Pinpoint the cell where the given text exists, returning its (X, Y) midpoint coordinate. 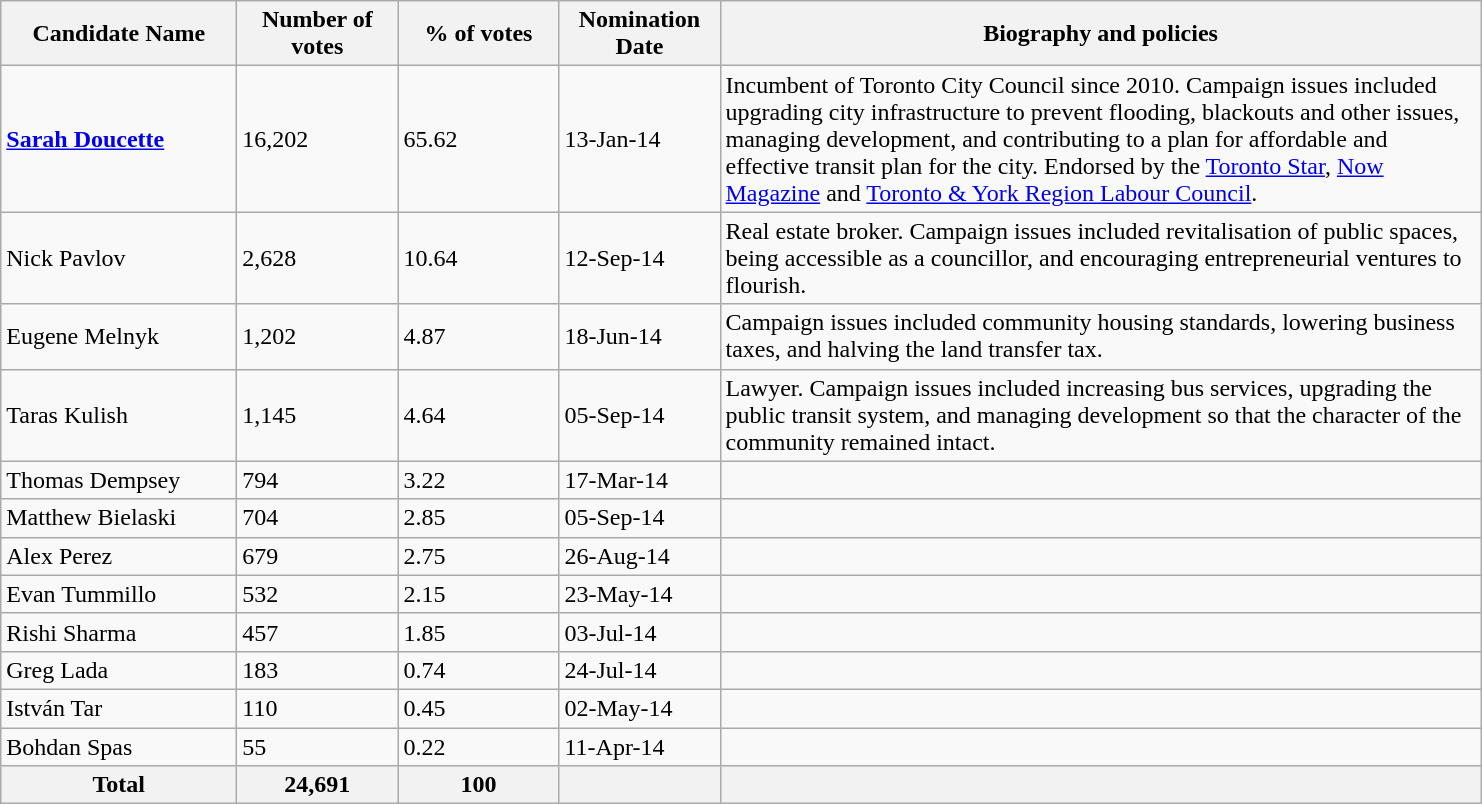
1,145 (318, 415)
4.87 (478, 336)
2.15 (478, 594)
679 (318, 556)
3.22 (478, 480)
1,202 (318, 336)
Greg Lada (119, 670)
457 (318, 632)
0.22 (478, 747)
24,691 (318, 785)
183 (318, 670)
18-Jun-14 (640, 336)
704 (318, 518)
Sarah Doucette (119, 139)
4.64 (478, 415)
2.85 (478, 518)
11-Apr-14 (640, 747)
Nomination Date (640, 34)
17-Mar-14 (640, 480)
16,202 (318, 139)
0.74 (478, 670)
55 (318, 747)
24-Jul-14 (640, 670)
Taras Kulish (119, 415)
% of votes (478, 34)
Bohdan Spas (119, 747)
Biography and policies (1100, 34)
0.45 (478, 708)
Alex Perez (119, 556)
2,628 (318, 258)
10.64 (478, 258)
Number of votes (318, 34)
Candidate Name (119, 34)
02-May-14 (640, 708)
Thomas Dempsey (119, 480)
23-May-14 (640, 594)
532 (318, 594)
Matthew Bielaski (119, 518)
Eugene Melnyk (119, 336)
12-Sep-14 (640, 258)
03-Jul-14 (640, 632)
Rishi Sharma (119, 632)
1.85 (478, 632)
794 (318, 480)
Campaign issues included community housing standards, lowering business taxes, and halving the land transfer tax. (1100, 336)
2.75 (478, 556)
100 (478, 785)
Nick Pavlov (119, 258)
13-Jan-14 (640, 139)
Total (119, 785)
65.62 (478, 139)
26-Aug-14 (640, 556)
Evan Tummillo (119, 594)
István Tar (119, 708)
110 (318, 708)
